For the text-containing cell, return its midpoint in [x, y] coordinate format. 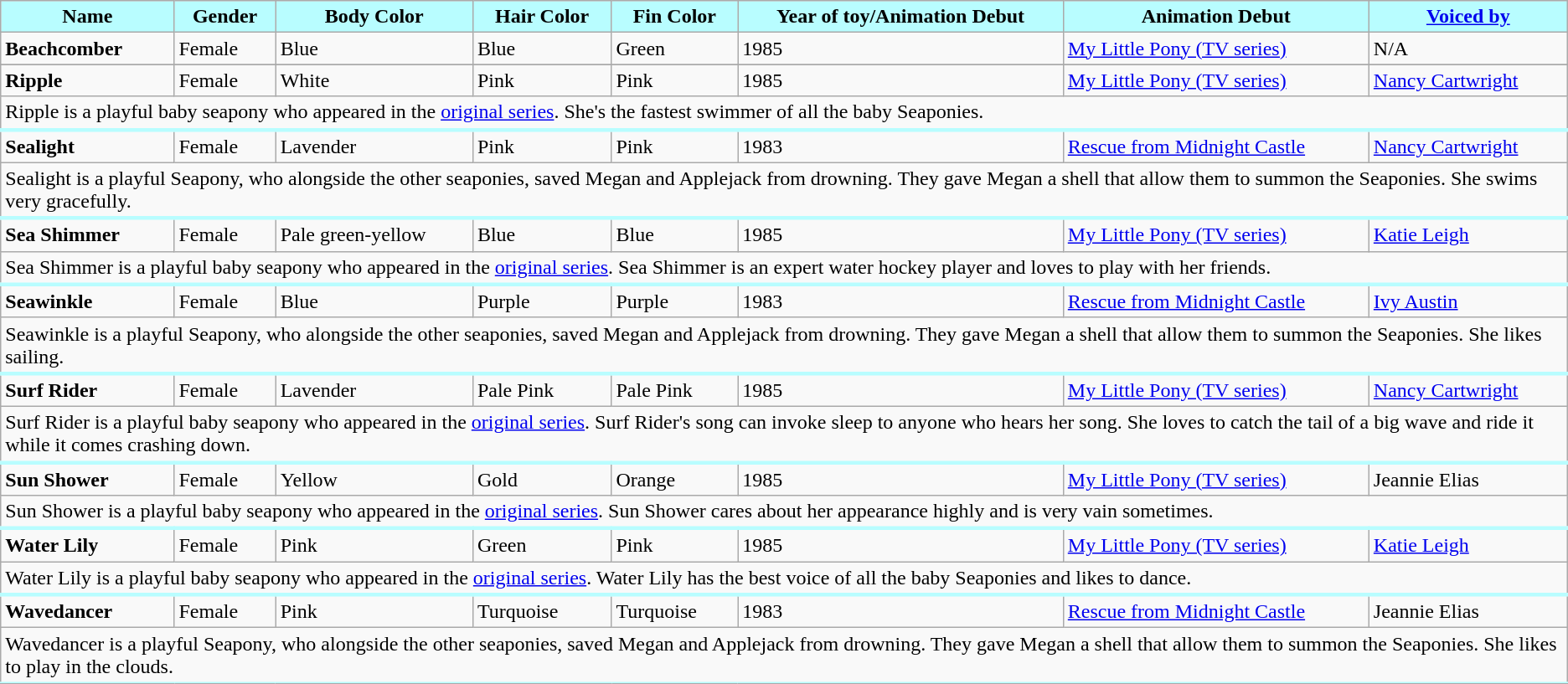
Seawinkle [87, 301]
Orange [675, 479]
Sun Shower [87, 479]
Gender [224, 17]
N/A [1467, 49]
Fin Color [675, 17]
Surf Rider [87, 390]
Ripple is a playful baby seapony who appeared in the original series. She's the fastest swimmer of all the baby Seaponies. [784, 113]
Ivy Austin [1467, 301]
Year of toy/Animation Debut [901, 17]
Water Lily is a playful baby seapony who appeared in the original series. Water Lily has the best voice of all the baby Seaponies and likes to dance. [784, 579]
Animation Debut [1216, 17]
Water Lily [87, 545]
Body Color [374, 17]
Sun Shower is a playful baby seapony who appeared in the original series. Sun Shower cares about her appearance highly and is very vain sometimes. [784, 512]
Wavedancer [87, 611]
Sealight [87, 146]
Name [87, 17]
White [374, 80]
Ripple [87, 80]
Sea Shimmer [87, 235]
Pale green-yellow [374, 235]
Yellow [374, 479]
Hair Color [542, 17]
Gold [542, 479]
Voiced by [1467, 17]
Beachcomber [87, 49]
